Return the [X, Y] coordinate for the center point of the cell that contains the specified text.  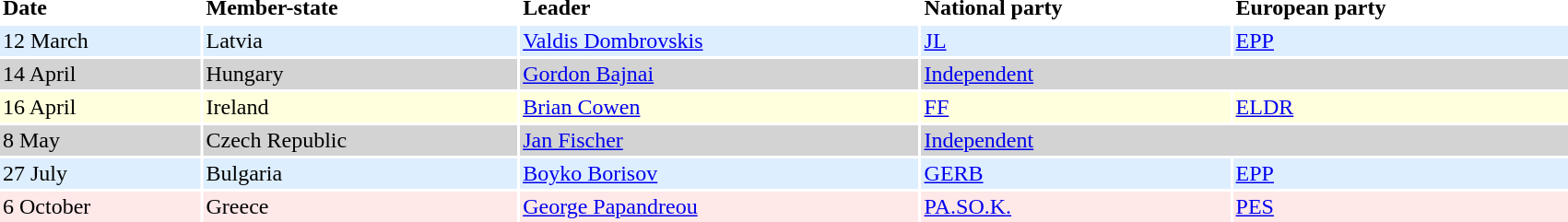
Jan Fischer [719, 140]
GERB [1077, 173]
12 March [100, 41]
Greece [361, 206]
PES [1401, 206]
Ireland [361, 107]
JL [1077, 41]
Boyko Borisov [719, 173]
14 April [100, 74]
8 May [100, 140]
Latvia [361, 41]
Gordon Bajnai [719, 74]
FF [1077, 107]
Brian Cowen [719, 107]
Valdis Dombrovskis [719, 41]
Hungary [361, 74]
PA.SO.K. [1077, 206]
6 October [100, 206]
Czech Republic [361, 140]
George Papandreou [719, 206]
27 July [100, 173]
ELDR [1401, 107]
Bulgaria [361, 173]
16 April [100, 107]
